Extract the [X, Y] coordinate from the center of the cell holding the provided text.  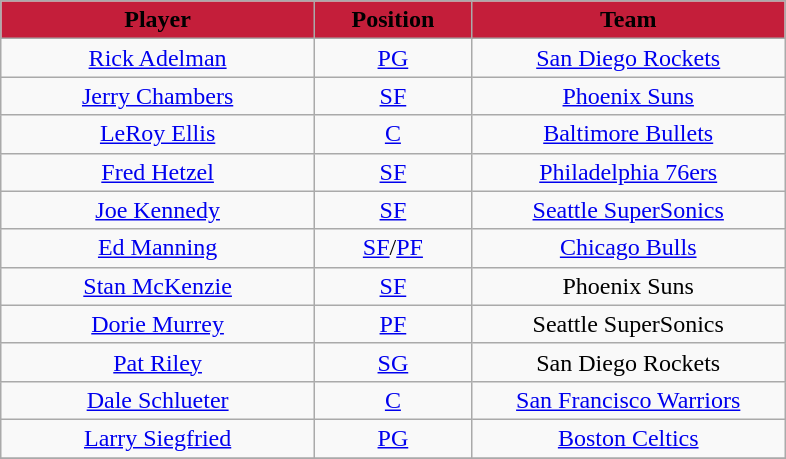
Chicago Bulls [628, 248]
Philadelphia 76ers [628, 172]
Baltimore Bullets [628, 134]
Stan McKenzie [158, 286]
SF/PF [392, 248]
SG [392, 362]
Larry Siegfried [158, 438]
Rick Adelman [158, 58]
Player [158, 20]
Joe Kennedy [158, 210]
Position [392, 20]
Dorie Murrey [158, 324]
LeRoy Ellis [158, 134]
Dale Schlueter [158, 400]
Boston Celtics [628, 438]
San Francisco Warriors [628, 400]
Ed Manning [158, 248]
Jerry Chambers [158, 96]
Fred Hetzel [158, 172]
Team [628, 20]
Pat Riley [158, 362]
PF [392, 324]
